Find where the given text appears and provide that cell's center as [X, Y] coordinate. 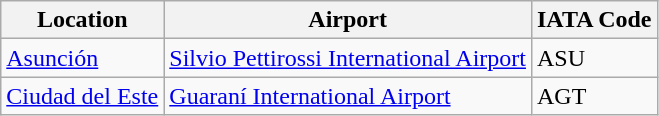
Asunción [82, 58]
Airport [348, 20]
Ciudad del Este [82, 96]
ASU [594, 58]
IATA Code [594, 20]
Guaraní International Airport [348, 96]
Silvio Pettirossi International Airport [348, 58]
AGT [594, 96]
Location [82, 20]
